Determine the (x, y) coordinate at the center of the cell enclosing the given text.  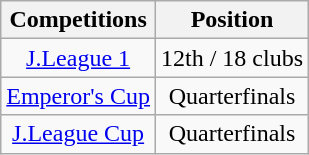
Emperor's Cup (78, 96)
12th / 18 clubs (232, 58)
J.League Cup (78, 134)
Competitions (78, 20)
J.League 1 (78, 58)
Position (232, 20)
